From the cell containing the given text, extract its center point as (X, Y) coordinate. 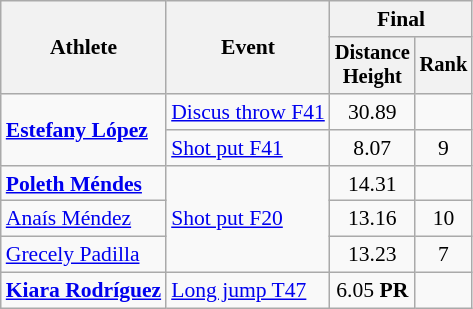
Long jump T47 (248, 291)
Shot put F20 (248, 220)
Final (401, 19)
Rank (444, 66)
Estefany López (84, 130)
Distance Height (372, 66)
10 (444, 219)
14.31 (372, 184)
6.05 PR (372, 291)
30.89 (372, 112)
Kiara Rodríguez (84, 291)
8.07 (372, 148)
13.23 (372, 255)
13.16 (372, 219)
Shot put F41 (248, 148)
Discus throw F41 (248, 112)
Event (248, 48)
Poleth Méndes (84, 184)
9 (444, 148)
Grecely Padilla (84, 255)
Anaís Méndez (84, 219)
7 (444, 255)
Athlete (84, 48)
